Output the (X, Y) coordinate of the center of the cell containing the given text.  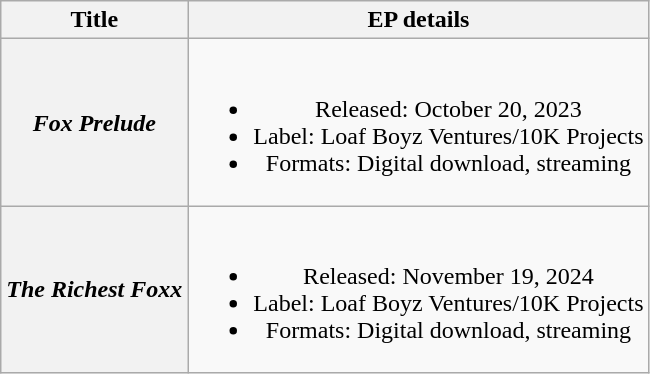
Released: October 20, 2023Label: Loaf Boyz Ventures/10K ProjectsFormats: Digital download, streaming (418, 122)
Fox Prelude (94, 122)
Released: November 19, 2024Label: Loaf Boyz Ventures/10K ProjectsFormats: Digital download, streaming (418, 290)
Title (94, 20)
The Richest Foxx (94, 290)
EP details (418, 20)
